Detect which cell encompasses the target text, then output its (x, y) center coordinate. 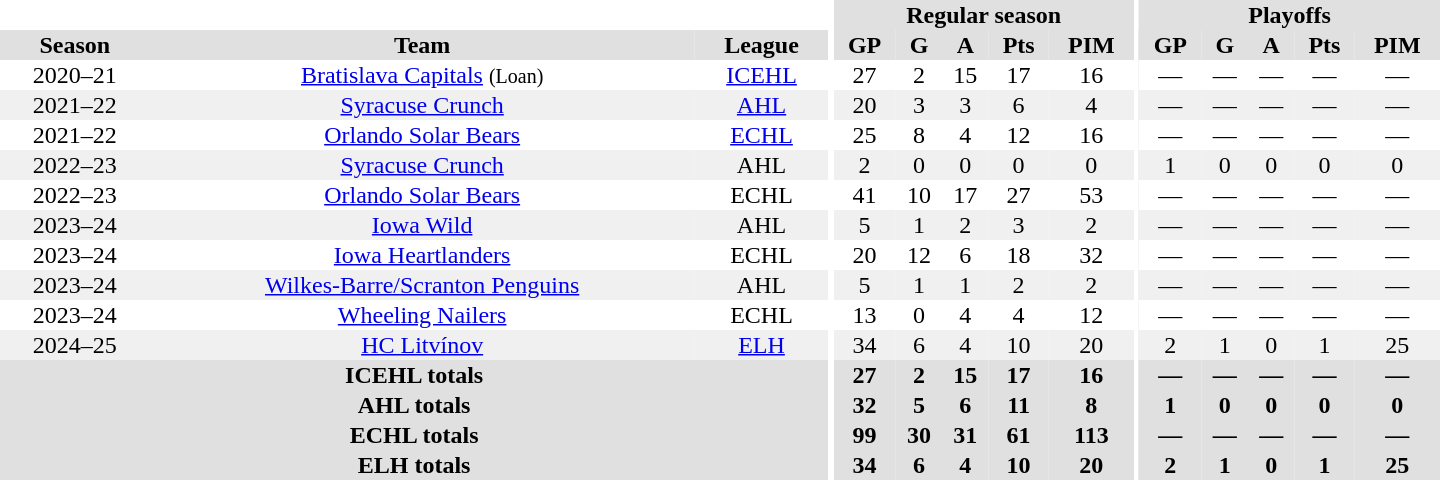
18 (1019, 255)
Iowa Wild (422, 225)
31 (965, 435)
11 (1019, 405)
Wilkes-Barre/Scranton Penguins (422, 285)
League (762, 45)
AHL totals (414, 405)
HC Litvínov (422, 345)
Team (422, 45)
Iowa Heartlanders (422, 255)
Wheeling Nailers (422, 315)
61 (1019, 435)
113 (1092, 435)
2020–21 (75, 75)
99 (864, 435)
ICEHL totals (414, 375)
ELH (762, 345)
Regular season (984, 15)
Season (75, 45)
Playoffs (1290, 15)
30 (919, 435)
ELH totals (414, 465)
ICEHL (762, 75)
13 (864, 315)
ECHL totals (414, 435)
53 (1092, 195)
2024–25 (75, 345)
41 (864, 195)
Bratislava Capitals (Loan) (422, 75)
